Provide the [x, y] coordinate of the cell's center where the given text is located.  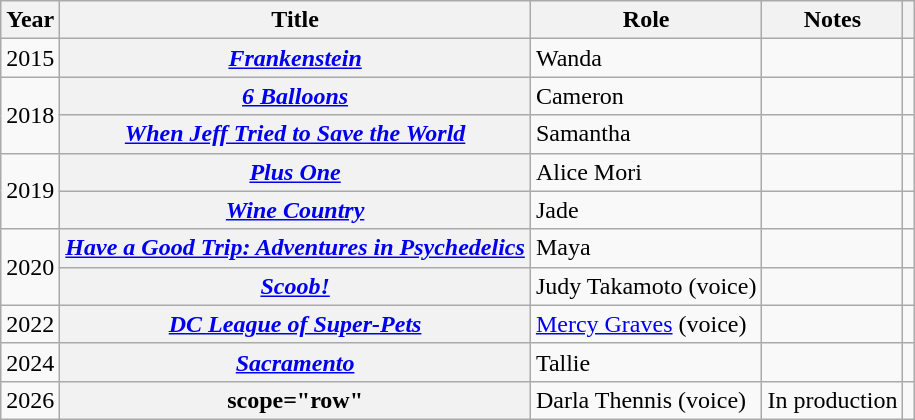
Plus One [296, 172]
Jade [646, 210]
2019 [30, 191]
Mercy Graves (voice) [646, 324]
Judy Takamoto (voice) [646, 286]
Sacramento [296, 362]
Notes [832, 20]
Tallie [646, 362]
Wine Country [296, 210]
Wanda [646, 58]
6 Balloons [296, 96]
Frankenstein [296, 58]
Samantha [646, 134]
2015 [30, 58]
2018 [30, 115]
Title [296, 20]
DC League of Super-Pets [296, 324]
scope="row" [296, 400]
Maya [646, 248]
2026 [30, 400]
2022 [30, 324]
Have a Good Trip: Adventures in Psychedelics [296, 248]
2024 [30, 362]
In production [832, 400]
Darla Thennis (voice) [646, 400]
Alice Mori [646, 172]
Role [646, 20]
Year [30, 20]
Cameron [646, 96]
When Jeff Tried to Save the World [296, 134]
2020 [30, 267]
Scoob! [296, 286]
